Pinpoint the cell where the given text exists, returning its [X, Y] midpoint coordinate. 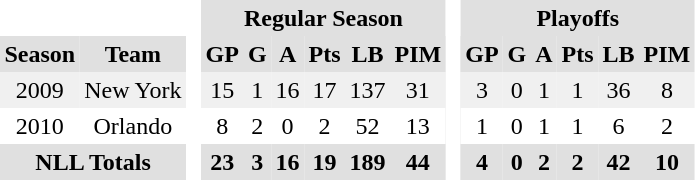
Season [40, 54]
Playoffs [578, 18]
4 [482, 162]
17 [324, 90]
42 [618, 162]
Orlando [133, 126]
15 [222, 90]
2009 [40, 90]
6 [618, 126]
31 [418, 90]
NLL Totals [93, 162]
10 [667, 162]
52 [368, 126]
Regular Season [324, 18]
New York [133, 90]
13 [418, 126]
19 [324, 162]
Team [133, 54]
189 [368, 162]
137 [368, 90]
36 [618, 90]
2010 [40, 126]
23 [222, 162]
44 [418, 162]
